Identify which cell holds the provided text, then report its [x, y] central coordinate. 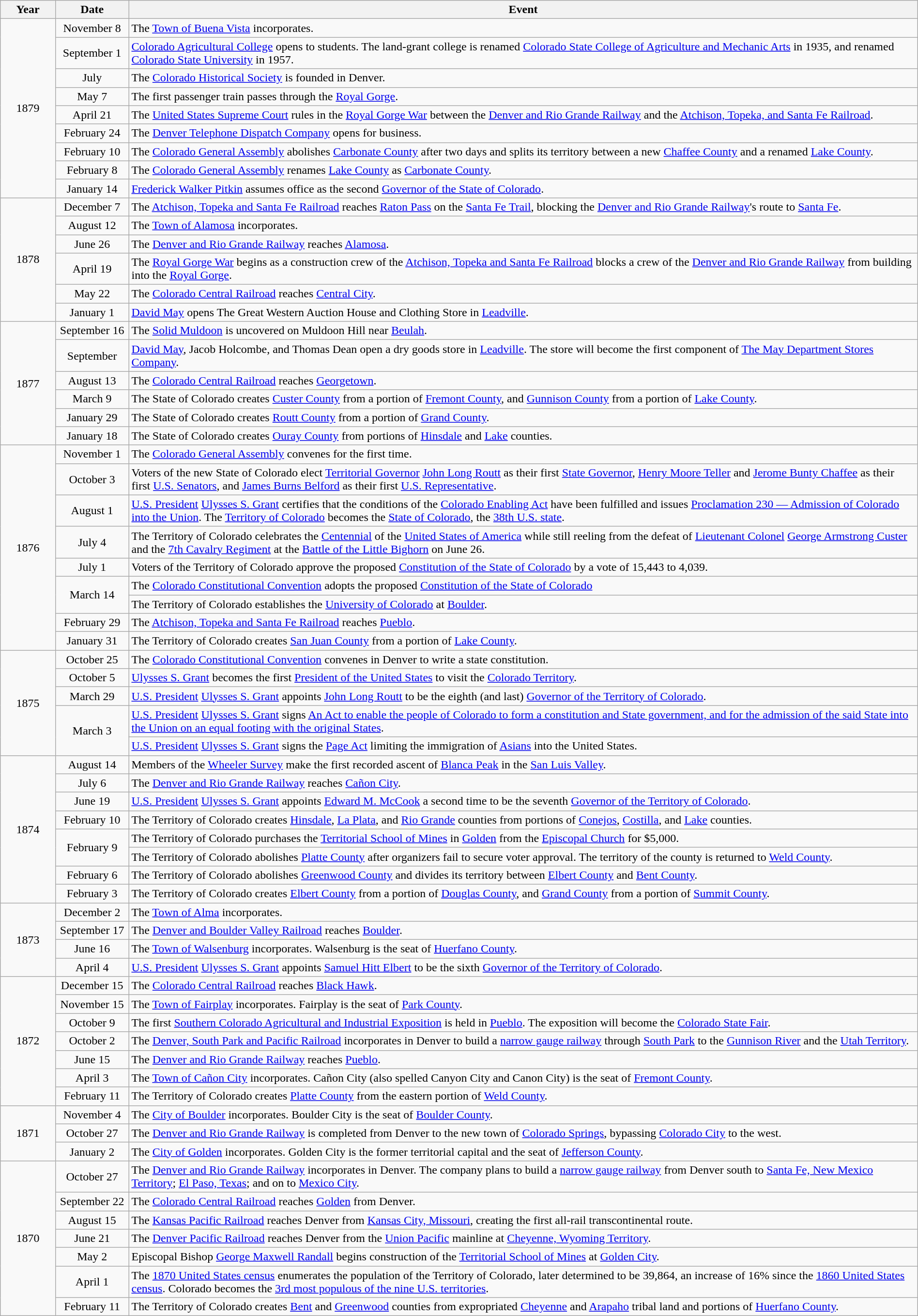
May 22 [92, 294]
The Town of Cañon City incorporates. Cañon City (also spelled Canyon City and Canon City) is the seat of Fremont County. [523, 1078]
The Town of Walsenburg incorporates. Walsenburg is the seat of Huerfano County. [523, 949]
The State of Colorado creates Ouray County from portions of Hinsdale and Lake counties. [523, 436]
The Territory of Colorado creates Hinsdale, La Plata, and Rio Grande counties from portions of Conejos, Costilla, and Lake counties. [523, 820]
February 9 [92, 847]
1878 [28, 260]
November 8 [92, 28]
Voters of the Territory of Colorado approve the proposed Constitution of the State of Colorado by a vote of 15,443 to 4,039. [523, 567]
The Atchison, Topeka and Santa Fe Railroad reaches Pueblo. [523, 623]
August 15 [92, 1220]
The Territory of Colorado creates Bent and Greenwood counties from expropriated Cheyenne and Arapaho tribal land and portions of Huerfano County. [523, 1307]
April 4 [92, 967]
September 17 [92, 931]
October 9 [92, 1023]
U.S. President Ulysses S. Grant appoints Edward M. McCook a second time to be the seventh Governor of the Territory of Colorado. [523, 801]
September 1 [92, 53]
July [92, 78]
December 2 [92, 912]
April 1 [92, 1282]
June 26 [92, 244]
June 19 [92, 801]
The Colorado General Assembly renames Lake County as Carbonate County. [523, 170]
1876 [28, 548]
U.S. President Ulysses S. Grant signs the Page Act limiting the immigration of Asians into the United States. [523, 746]
1877 [28, 383]
The Colorado Historical Society is founded in Denver. [523, 78]
The Territory of Colorado creates San Juan County from a portion of Lake County. [523, 641]
The Town of Alamosa incorporates. [523, 225]
The first passenger train passes through the Royal Gorge. [523, 96]
November 15 [92, 1004]
The Kansas Pacific Railroad reaches Denver from Kansas City, Missouri, creating the first all-rail transcontinental route. [523, 1220]
February 29 [92, 623]
The Colorado Central Railroad reaches Georgetown. [523, 381]
The Denver Telephone Dispatch Company opens for business. [523, 133]
Ulysses S. Grant becomes the first President of the United States to visit the Colorado Territory. [523, 678]
The Denver Pacific Railroad reaches Denver from the Union Pacific mainline at Cheyenne, Wyoming Territory. [523, 1239]
The Town of Fairplay incorporates. Fairplay is the seat of Park County. [523, 1004]
March 9 [92, 399]
February 24 [92, 133]
January 18 [92, 436]
March 14 [92, 595]
1879 [28, 108]
December 7 [92, 207]
U.S. President Ulysses S. Grant appoints John Long Routt to be the eighth (and last) Governor of the Territory of Colorado. [523, 696]
The Colorado Constitutional Convention adopts the proposed Constitution of the State of Colorado [523, 585]
January 29 [92, 417]
August 12 [92, 225]
August 14 [92, 765]
The Territory of Colorado purchases the Territorial School of Mines in Golden from the Episcopal Church for $5,000. [523, 838]
The Town of Buena Vista incorporates. [523, 28]
August 1 [92, 510]
The Denver and Boulder Valley Railroad reaches Boulder. [523, 931]
The State of Colorado creates Custer County from a portion of Fremont County, and Gunnison County from a portion of Lake County. [523, 399]
October 2 [92, 1041]
1871 [28, 1133]
The Atchison, Topeka and Santa Fe Railroad reaches Raton Pass on the Santa Fe Trail, blocking the Denver and Rio Grande Railway's route to Santa Fe. [523, 207]
May 2 [92, 1257]
April 19 [92, 269]
1870 [28, 1238]
December 15 [92, 986]
The State of Colorado creates Routt County from a portion of Grand County. [523, 417]
Episcopal Bishop George Maxwell Randall begins construction of the Territorial School of Mines at Golden City. [523, 1257]
The Colorado Central Railroad reaches Central City. [523, 294]
Event [523, 10]
March 29 [92, 696]
Members of the Wheeler Survey make the first recorded ascent of Blanca Peak in the San Luis Valley. [523, 765]
June 21 [92, 1239]
February 3 [92, 893]
October 3 [92, 479]
January 1 [92, 312]
The Colorado Central Railroad reaches Golden from Denver. [523, 1201]
September 16 [92, 331]
November 4 [92, 1115]
The Town of Alma incorporates. [523, 912]
October 25 [92, 659]
January 14 [92, 188]
July 1 [92, 567]
June 16 [92, 949]
The Solid Muldoon is uncovered on Muldoon Hill near Beulah. [523, 331]
February 8 [92, 170]
U.S. President Ulysses S. Grant appoints Samuel Hitt Elbert to be the sixth Governor of the Territory of Colorado. [523, 967]
July 4 [92, 542]
July 6 [92, 783]
1874 [28, 829]
Year [28, 10]
April 21 [92, 115]
David May opens The Great Western Auction House and Clothing Store in Leadville. [523, 312]
June 15 [92, 1059]
Frederick Walker Pitkin assumes office as the second Governor of the State of Colorado. [523, 188]
The City of Golden incorporates. Golden City is the former territorial capital and the seat of Jefferson County. [523, 1151]
1875 [28, 703]
The Territory of Colorado creates Elbert County from a portion of Douglas County, and Grand County from a portion of Summit County. [523, 893]
October 5 [92, 678]
The Colorado Central Railroad reaches Black Hawk. [523, 986]
November 1 [92, 454]
The Denver and Rio Grande Railway reaches Pueblo. [523, 1059]
The Denver and Rio Grande Railway reaches Alamosa. [523, 244]
The Territory of Colorado creates Platte County from the eastern portion of Weld County. [523, 1096]
The Colorado Constitutional Convention convenes in Denver to write a state constitution. [523, 659]
September [92, 355]
The first Southern Colorado Agricultural and Industrial Exposition is held in Pueblo. The exposition will become the Colorado State Fair. [523, 1023]
Date [92, 10]
September 22 [92, 1201]
January 2 [92, 1151]
The Denver and Rio Grande Railway is completed from Denver to the new town of Colorado Springs, bypassing Colorado City to the west. [523, 1133]
March 3 [92, 730]
January 31 [92, 641]
1873 [28, 939]
The Colorado General Assembly convenes for the first time. [523, 454]
April 3 [92, 1078]
The City of Boulder incorporates. Boulder City is the seat of Boulder County. [523, 1115]
The Territory of Colorado abolishes Greenwood County and divides its territory between Elbert County and Bent County. [523, 875]
February 6 [92, 875]
1872 [28, 1041]
May 7 [92, 96]
August 13 [92, 381]
The Territory of Colorado establishes the University of Colorado at Boulder. [523, 604]
The Denver and Rio Grande Railway reaches Cañon City. [523, 783]
